Output the (x, y) coordinate of the center of the cell containing the given text.  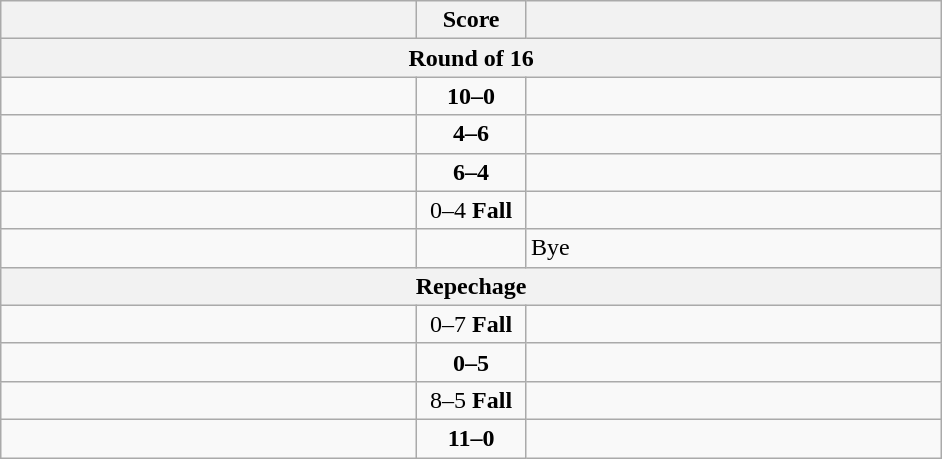
4–6 (472, 134)
10–0 (472, 96)
Round of 16 (472, 58)
11–0 (472, 438)
8–5 Fall (472, 400)
Repechage (472, 286)
0–7 Fall (472, 324)
Score (472, 20)
6–4 (472, 172)
0–4 Fall (472, 210)
0–5 (472, 362)
Bye (733, 248)
